Output the [x, y] coordinate of the center of the cell containing the given text.  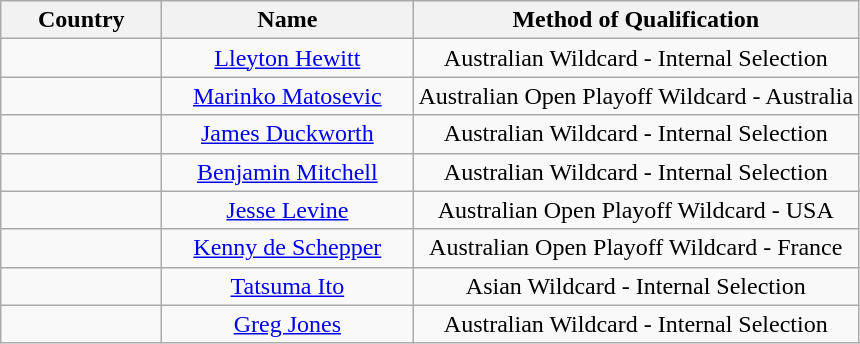
Benjamin Mitchell [288, 172]
Name [288, 20]
Australian Open Playoff Wildcard - Australia [636, 96]
Jesse Levine [288, 210]
James Duckworth [288, 134]
Lleyton Hewitt [288, 58]
Marinko Matosevic [288, 96]
Australian Open Playoff Wildcard - France [636, 248]
Tatsuma Ito [288, 286]
Greg Jones [288, 324]
Asian Wildcard - Internal Selection [636, 286]
Method of Qualification [636, 20]
Australian Open Playoff Wildcard - USA [636, 210]
Country [82, 20]
Kenny de Schepper [288, 248]
